Scan for the cell matching the given text and deliver its (x, y) coordinate at center. 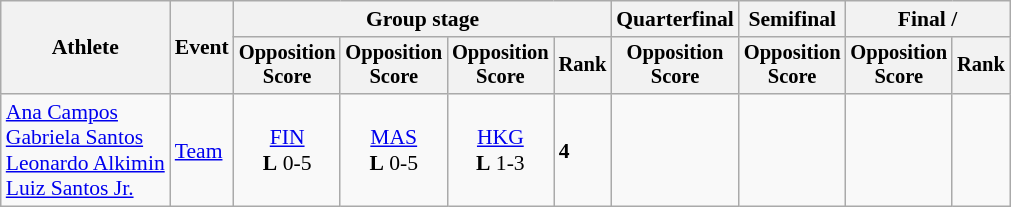
Ana CamposGabriela SantosLeonardo AlkiminLuiz Santos Jr. (86, 150)
Athlete (86, 48)
MASL 0-5 (394, 150)
Quarterfinal (675, 19)
Semifinal (792, 19)
Final / (927, 19)
Team (202, 150)
Event (202, 48)
Group stage (422, 19)
HKGL 1-3 (500, 150)
4 (583, 150)
FINL 0-5 (288, 150)
